Identify which cell holds the provided text, then report its (x, y) central coordinate. 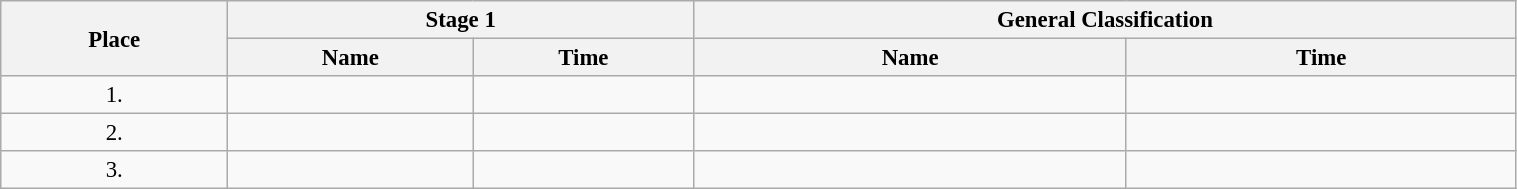
2. (114, 133)
General Classification (1105, 20)
3. (114, 170)
Place (114, 38)
1. (114, 95)
Stage 1 (461, 20)
